Return the [x, y] coordinate for the center point of the cell that contains the specified text.  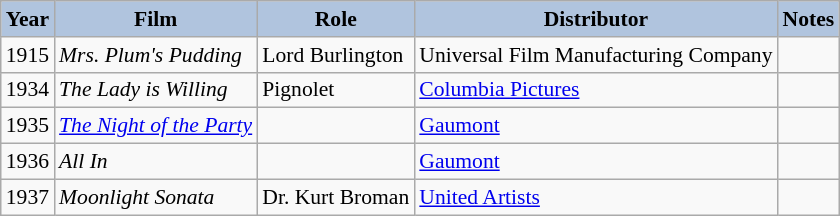
1934 [28, 90]
Notes [809, 19]
1935 [28, 126]
The Night of the Party [156, 126]
Universal Film Manufacturing Company [596, 55]
Columbia Pictures [596, 90]
United Artists [596, 197]
Role [336, 19]
Moonlight Sonata [156, 197]
Mrs. Plum's Pudding [156, 55]
All In [156, 162]
Dr. Kurt Broman [336, 197]
1937 [28, 197]
Pignolet [336, 90]
Lord Burlington [336, 55]
Distributor [596, 19]
1936 [28, 162]
Year [28, 19]
1915 [28, 55]
Film [156, 19]
The Lady is Willing [156, 90]
